Capture the cell that displays the provided text and extract its [X, Y] central coordinate. 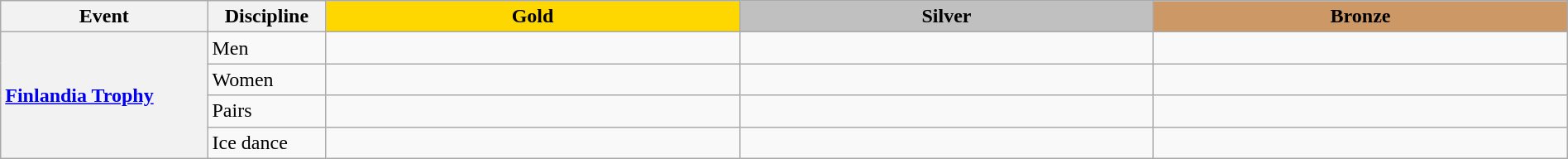
Pairs [266, 111]
Event [104, 17]
Men [266, 48]
Women [266, 79]
Bronze [1360, 17]
Ice dance [266, 142]
Finlandia Trophy [104, 95]
Silver [946, 17]
Gold [533, 17]
Discipline [266, 17]
